Pinpoint the cell where the given text exists, returning its (x, y) midpoint coordinate. 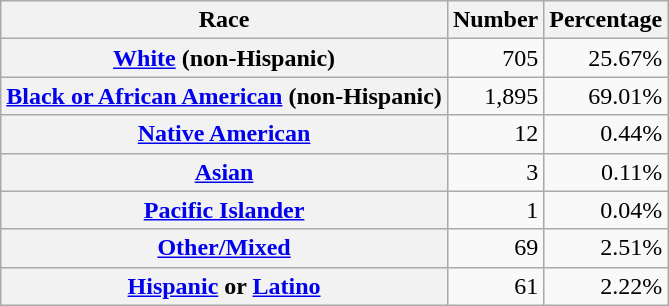
69.01% (606, 96)
White (non-Hispanic) (224, 58)
705 (495, 58)
25.67% (606, 58)
Native American (224, 134)
3 (495, 172)
Race (224, 20)
69 (495, 248)
Other/Mixed (224, 248)
0.44% (606, 134)
Number (495, 20)
0.04% (606, 210)
Pacific Islander (224, 210)
Black or African American (non-Hispanic) (224, 96)
2.51% (606, 248)
Hispanic or Latino (224, 286)
Percentage (606, 20)
1 (495, 210)
Asian (224, 172)
1,895 (495, 96)
0.11% (606, 172)
61 (495, 286)
2.22% (606, 286)
12 (495, 134)
